Identify which cell holds the provided text, then report its (x, y) central coordinate. 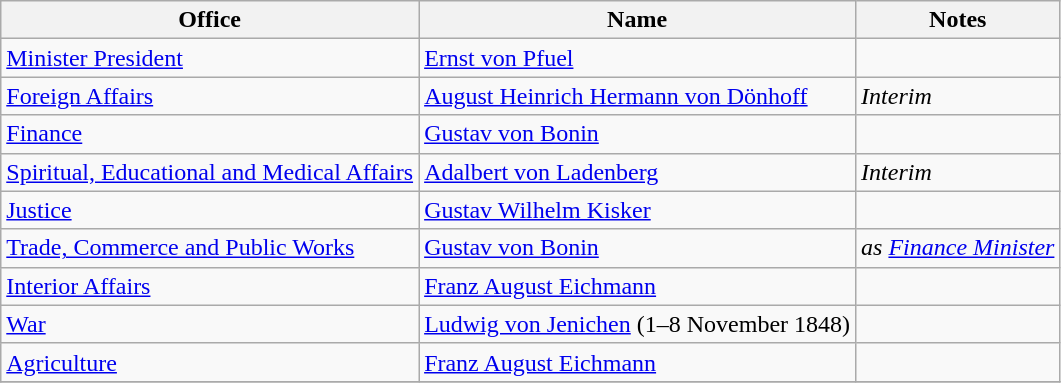
Spiritual, Educational and Medical Affairs (210, 172)
August Heinrich Hermann von Dönhoff (638, 96)
Notes (958, 20)
Adalbert von Ladenberg (638, 172)
Trade, Commerce and Public Works (210, 248)
Foreign Affairs (210, 96)
Agriculture (210, 362)
Interior Affairs (210, 286)
as Finance Minister (958, 248)
Gustav Wilhelm Kisker (638, 210)
Justice (210, 210)
Office (210, 20)
Minister President (210, 58)
Name (638, 20)
War (210, 324)
Ludwig von Jenichen (1–8 November 1848) (638, 324)
Ernst von Pfuel (638, 58)
Finance (210, 134)
